Find where the given text appears and provide that cell's center as (X, Y) coordinate. 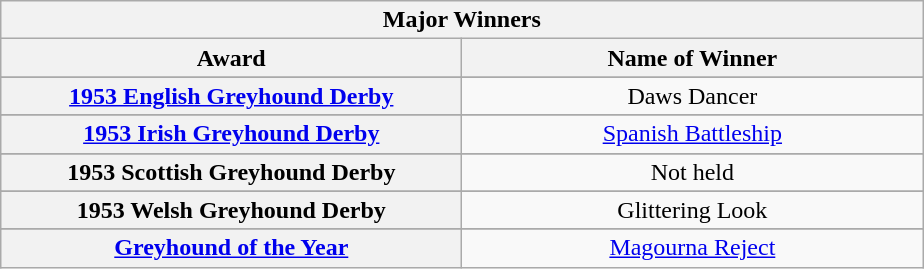
Daws Dancer (692, 96)
1953 Scottish Greyhound Derby (232, 172)
Greyhound of the Year (232, 248)
Not held (692, 172)
1953 English Greyhound Derby (232, 96)
Glittering Look (692, 210)
Major Winners (462, 20)
1953 Irish Greyhound Derby (232, 134)
Award (232, 58)
1953 Welsh Greyhound Derby (232, 210)
Name of Winner (692, 58)
Spanish Battleship (692, 134)
Magourna Reject (692, 248)
